Locate the cell with the specified text and output its (X, Y) center coordinate. 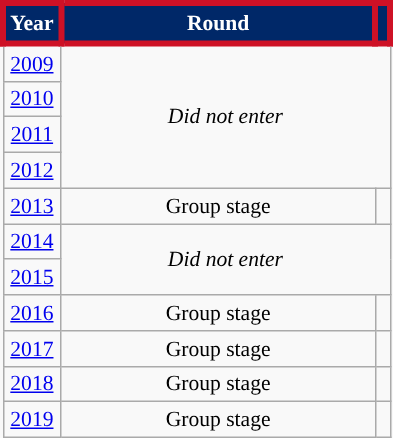
2017 (32, 349)
2016 (32, 313)
2019 (32, 420)
2015 (32, 278)
Round (218, 23)
Year (32, 23)
2009 (32, 63)
2014 (32, 242)
2018 (32, 384)
2013 (32, 206)
2011 (32, 135)
2010 (32, 99)
2012 (32, 171)
